Identify which cell holds the provided text, then report its [x, y] central coordinate. 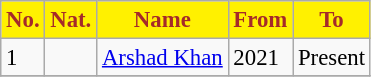
Nat. [71, 20]
To [332, 20]
From [260, 20]
Name [162, 20]
Present [332, 58]
2021 [260, 58]
1 [23, 58]
Arshad Khan [162, 58]
No. [23, 20]
